Provide the (x, y) coordinate of the cell's center where the given text is located.  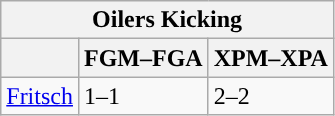
2–2 (270, 96)
1–1 (143, 96)
XPM–XPA (270, 58)
Oilers Kicking (168, 20)
Fritsch (40, 96)
FGM–FGA (143, 58)
